Provide the (x, y) coordinate of the cell's center where the given text is located.  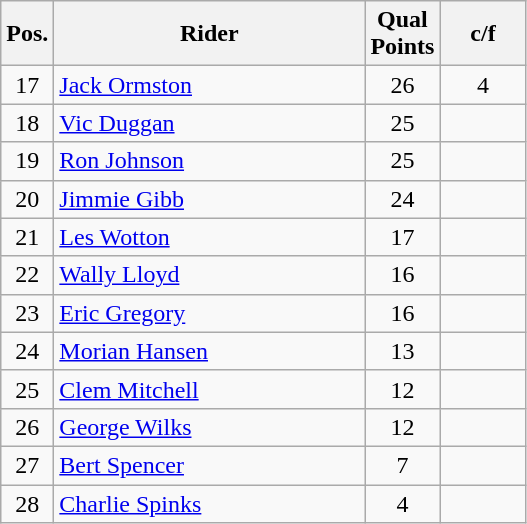
Morian Hansen (210, 351)
Clem Mitchell (210, 389)
22 (28, 275)
20 (28, 199)
George Wilks (210, 427)
27 (28, 465)
28 (28, 503)
Les Wotton (210, 237)
Vic Duggan (210, 123)
19 (28, 161)
18 (28, 123)
7 (402, 465)
c/f (483, 34)
21 (28, 237)
Rider (210, 34)
Ron Johnson (210, 161)
13 (402, 351)
Qual Points (402, 34)
Pos. (28, 34)
Bert Spencer (210, 465)
23 (28, 313)
Eric Gregory (210, 313)
Jimmie Gibb (210, 199)
Charlie Spinks (210, 503)
Jack Ormston (210, 85)
Wally Lloyd (210, 275)
